Capture the cell that displays the provided text and extract its [x, y] central coordinate. 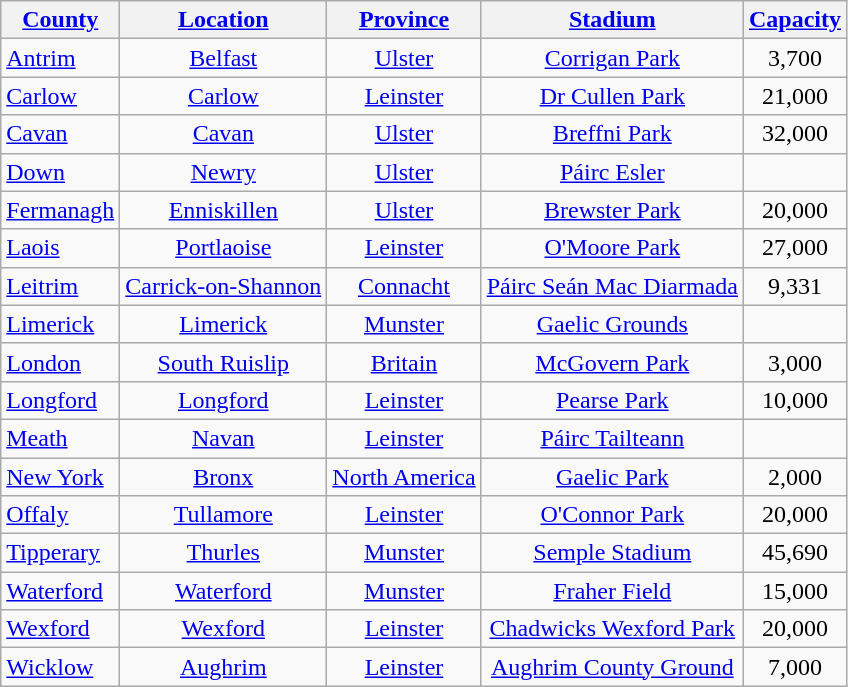
Tipperary [60, 553]
North America [404, 477]
Down [60, 172]
McGovern Park [612, 362]
Dr Cullen Park [612, 96]
Fraher Field [612, 591]
Portlaoise [224, 248]
Gaelic Park [612, 477]
Chadwicks Wexford Park [612, 629]
Semple Stadium [612, 553]
Breffni Park [612, 134]
Aughrim County Ground [612, 667]
Páirc Tailteann [612, 438]
Belfast [224, 58]
Stadium [612, 20]
2,000 [794, 477]
London [60, 362]
Páirc Esler [612, 172]
Enniskillen [224, 210]
Thurles [224, 553]
Navan [224, 438]
County [60, 20]
Newry [224, 172]
Corrigan Park [612, 58]
Meath [60, 438]
O'Moore Park [612, 248]
Wicklow [60, 667]
Brewster Park [612, 210]
Laois [60, 248]
O'Connor Park [612, 515]
Connacht [404, 286]
Pearse Park [612, 400]
Carrick-on-Shannon [224, 286]
Páirc Seán Mac Diarmada [612, 286]
Britain [404, 362]
9,331 [794, 286]
New York [60, 477]
3,700 [794, 58]
15,000 [794, 591]
Tullamore [224, 515]
7,000 [794, 667]
South Ruislip [224, 362]
21,000 [794, 96]
Fermanagh [60, 210]
Gaelic Grounds [612, 324]
Antrim [60, 58]
Bronx [224, 477]
Aughrim [224, 667]
3,000 [794, 362]
Leitrim [60, 286]
Province [404, 20]
10,000 [794, 400]
27,000 [794, 248]
Capacity [794, 20]
32,000 [794, 134]
Location [224, 20]
Offaly [60, 515]
45,690 [794, 553]
